Output the (X, Y) coordinate of the center of the cell containing the given text.  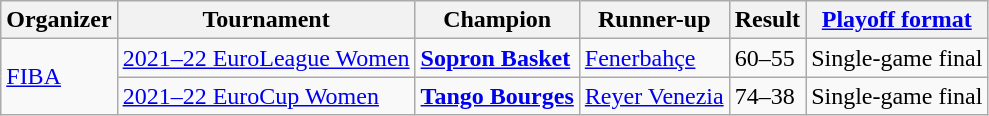
Fenerbahçe (654, 58)
Runner-up (654, 20)
Organizer (59, 20)
Sopron Basket (497, 58)
Playoff format (897, 20)
Reyer Venezia (654, 96)
Tango Bourges (497, 96)
2021–22 EuroCup Women (266, 96)
2021–22 EuroLeague Women (266, 58)
74–38 (767, 96)
Champion (497, 20)
60–55 (767, 58)
Tournament (266, 20)
Result (767, 20)
FIBA (59, 77)
